Output the (x, y) coordinate of the center of the cell containing the given text.  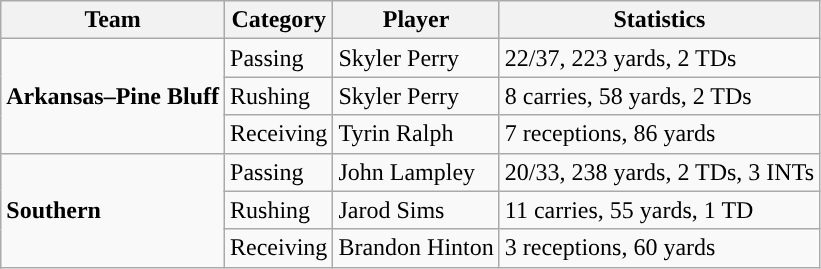
11 carries, 55 yards, 1 TD (659, 210)
Brandon Hinton (416, 248)
Player (416, 20)
3 receptions, 60 yards (659, 248)
8 carries, 58 yards, 2 TDs (659, 96)
Category (279, 20)
Team (113, 20)
John Lampley (416, 172)
Jarod Sims (416, 210)
Tyrin Ralph (416, 134)
22/37, 223 yards, 2 TDs (659, 58)
Southern (113, 210)
20/33, 238 yards, 2 TDs, 3 INTs (659, 172)
Statistics (659, 20)
Arkansas–Pine Bluff (113, 96)
7 receptions, 86 yards (659, 134)
